Detect which cell encompasses the target text, then output its (x, y) center coordinate. 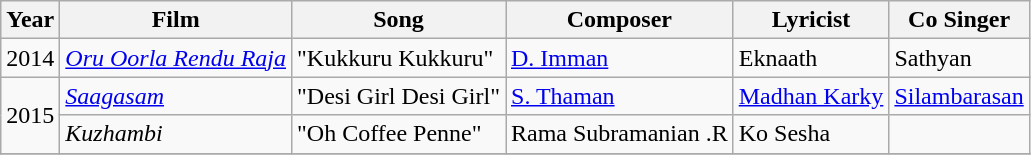
Sathyan (959, 58)
Oru Oorla Rendu Raja (176, 58)
Co Singer (959, 20)
Rama Subramanian .R (620, 134)
Ko Sesha (811, 134)
2015 (30, 115)
2014 (30, 58)
"Oh Coffee Penne" (399, 134)
Composer (620, 20)
D. Imman (620, 58)
"Kukkuru Kukkuru" (399, 58)
Song (399, 20)
Kuzhambi (176, 134)
Year (30, 20)
"Desi Girl Desi Girl" (399, 96)
Saagasam (176, 96)
Silambarasan (959, 96)
Lyricist (811, 20)
Madhan Karky (811, 96)
S. Thaman (620, 96)
Eknaath (811, 58)
Film (176, 20)
